Detect which cell encompasses the target text, then output its [X, Y] center coordinate. 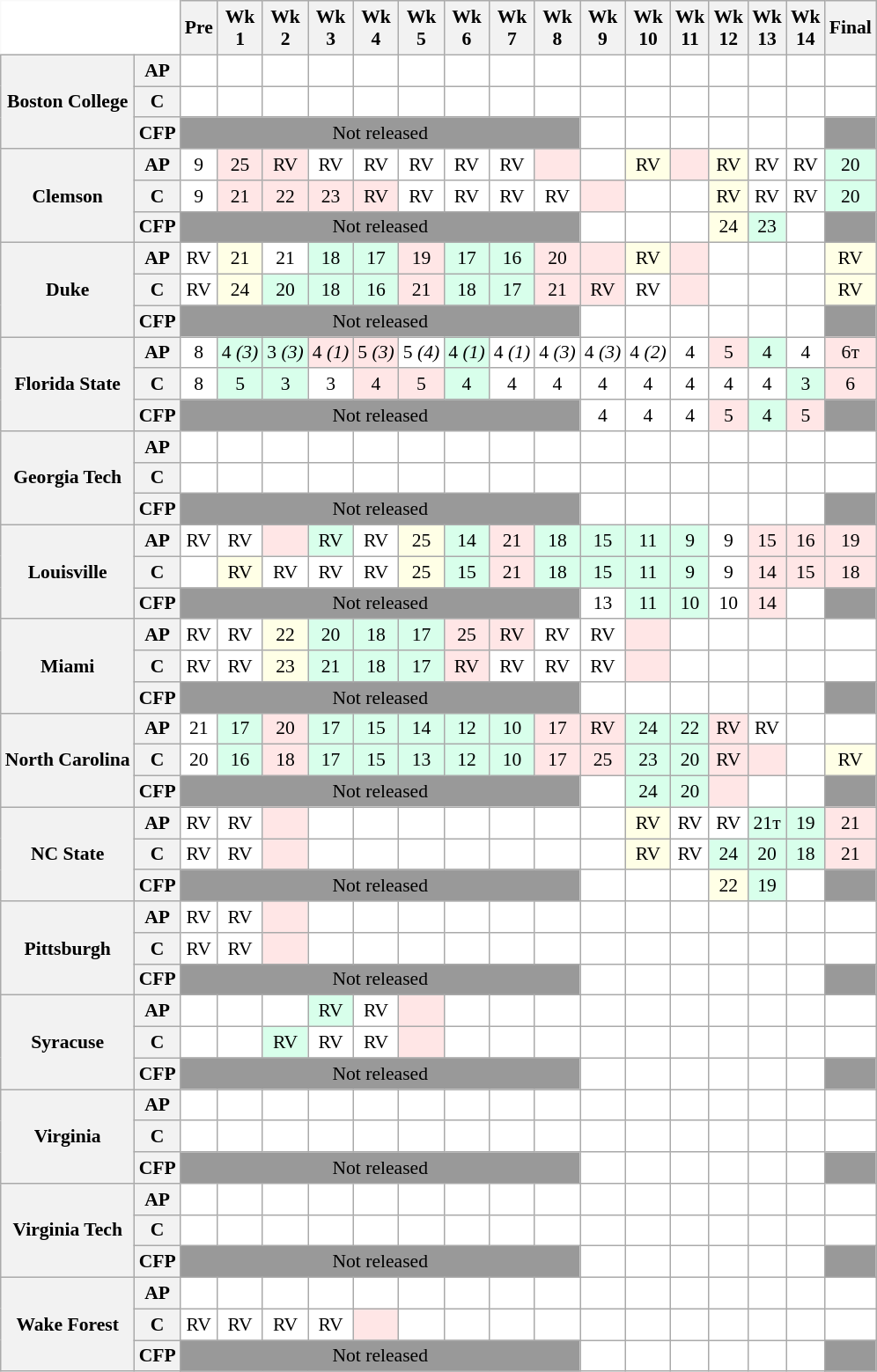
Wake Forest [68, 1325]
6т [851, 353]
Wk8 [556, 28]
6 [851, 385]
Florida State [68, 384]
Pre [199, 28]
NC State [68, 854]
3 (3) [285, 353]
Wk5 [421, 28]
Wk9 [602, 28]
Wk2 [285, 28]
Wk13 [767, 28]
Wk4 [375, 28]
Boston College [68, 102]
Wk7 [512, 28]
Virginia Tech [68, 1230]
Clemson [68, 195]
Final [851, 28]
Virginia [68, 1137]
5 (4) [421, 353]
Wk1 [240, 28]
Pittsburgh [68, 949]
North Carolina [68, 760]
21т [767, 823]
Wk6 [467, 28]
Wk3 [331, 28]
Wk12 [728, 28]
Duke [68, 290]
Wk14 [806, 28]
Louisville [68, 572]
Wk10 [648, 28]
Wk11 [690, 28]
Miami [68, 667]
4 (2) [648, 353]
Georgia Tech [68, 479]
Syracuse [68, 1042]
5 (3) [375, 353]
